Determine the [x, y] coordinate at the center of the cell enclosing the given text.  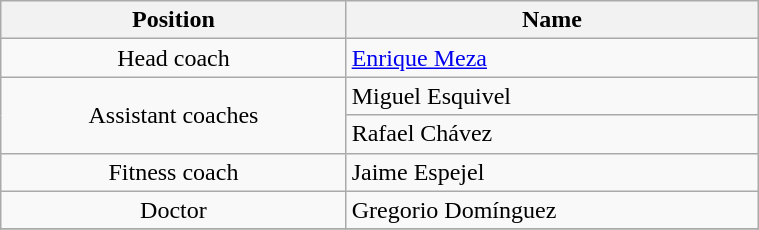
Fitness coach [174, 172]
Gregorio Domínguez [552, 210]
Head coach [174, 58]
Name [552, 20]
Jaime Espejel [552, 172]
Rafael Chávez [552, 134]
Position [174, 20]
Assistant coaches [174, 115]
Enrique Meza [552, 58]
Miguel Esquivel [552, 96]
Doctor [174, 210]
